Determine the [X, Y] coordinate at the center of the cell enclosing the given text.  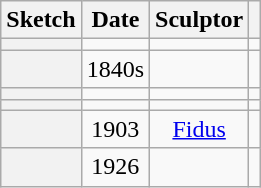
1903 [115, 129]
1926 [115, 167]
Sculptor [200, 20]
Fidus [200, 129]
1840s [115, 69]
Sketch [41, 20]
Date [115, 20]
